For the text-containing cell, return its midpoint in [X, Y] coordinate format. 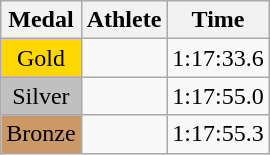
Medal [41, 20]
Bronze [41, 134]
Athlete [124, 20]
Time [218, 20]
1:17:55.0 [218, 96]
1:17:33.6 [218, 58]
Gold [41, 58]
1:17:55.3 [218, 134]
Silver [41, 96]
